Determine the (x, y) coordinate at the center of the cell enclosing the given text.  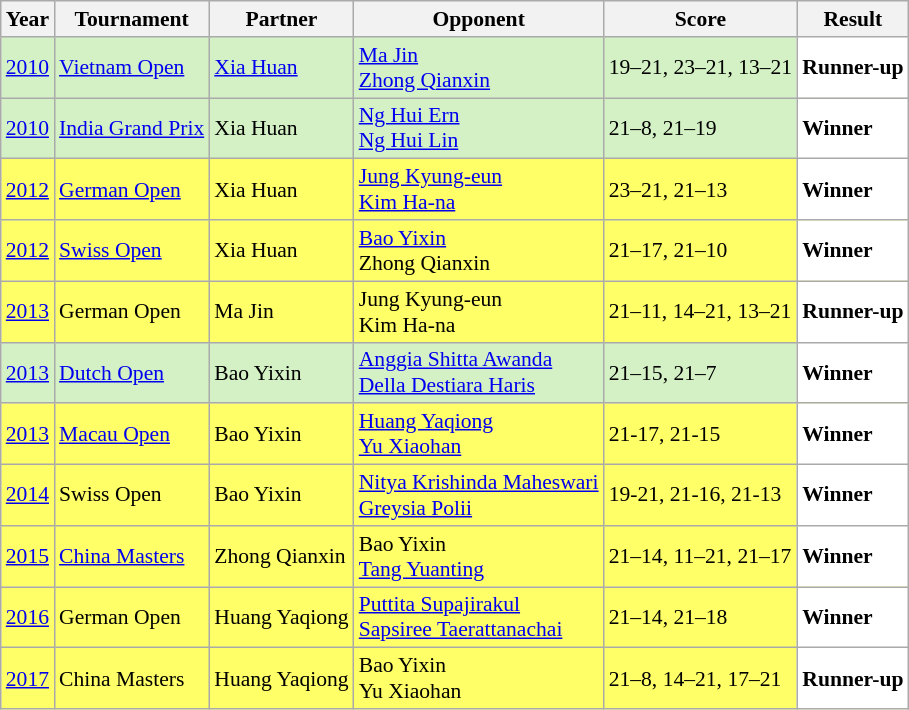
Huang Yaqiong Yu Xiaohan (479, 434)
Score (701, 19)
19–21, 23–21, 13–21 (701, 68)
Vietnam Open (132, 68)
2015 (28, 556)
2016 (28, 618)
Dutch Open (132, 372)
Macau Open (132, 434)
India Grand Prix (132, 128)
Nitya Krishinda Maheswari Greysia Polii (479, 496)
2017 (28, 678)
Zhong Qianxin (281, 556)
Year (28, 19)
Ma Jin Zhong Qianxin (479, 68)
21–14, 21–18 (701, 618)
2014 (28, 496)
23–21, 21–13 (701, 190)
Tournament (132, 19)
21–17, 21–10 (701, 250)
Ng Hui Ern Ng Hui Lin (479, 128)
21–15, 21–7 (701, 372)
Partner (281, 19)
Opponent (479, 19)
21–8, 14–21, 17–21 (701, 678)
21–8, 21–19 (701, 128)
Puttita Supajirakul Sapsiree Taerattanachai (479, 618)
Result (852, 19)
Ma Jin (281, 312)
19-21, 21-16, 21-13 (701, 496)
Bao Yixin Zhong Qianxin (479, 250)
Anggia Shitta Awanda Della Destiara Haris (479, 372)
21–11, 14–21, 13–21 (701, 312)
21-17, 21-15 (701, 434)
Bao Yixin Yu Xiaohan (479, 678)
Bao Yixin Tang Yuanting (479, 556)
21–14, 11–21, 21–17 (701, 556)
